For the text-containing cell, return its midpoint in [x, y] coordinate format. 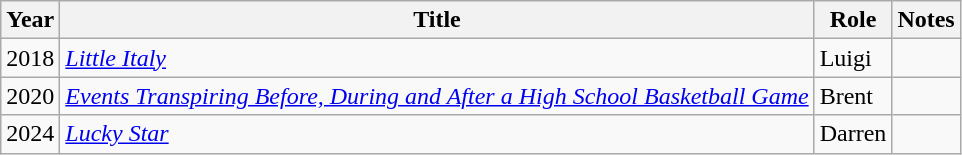
Events Transpiring Before, During and After a High School Basketball Game [437, 96]
Lucky Star [437, 134]
Luigi [853, 58]
2018 [30, 58]
Role [853, 20]
Little Italy [437, 58]
Title [437, 20]
Notes [926, 20]
2024 [30, 134]
Brent [853, 96]
Darren [853, 134]
Year [30, 20]
2020 [30, 96]
